Locate the cell with the specified text and output its [x, y] center coordinate. 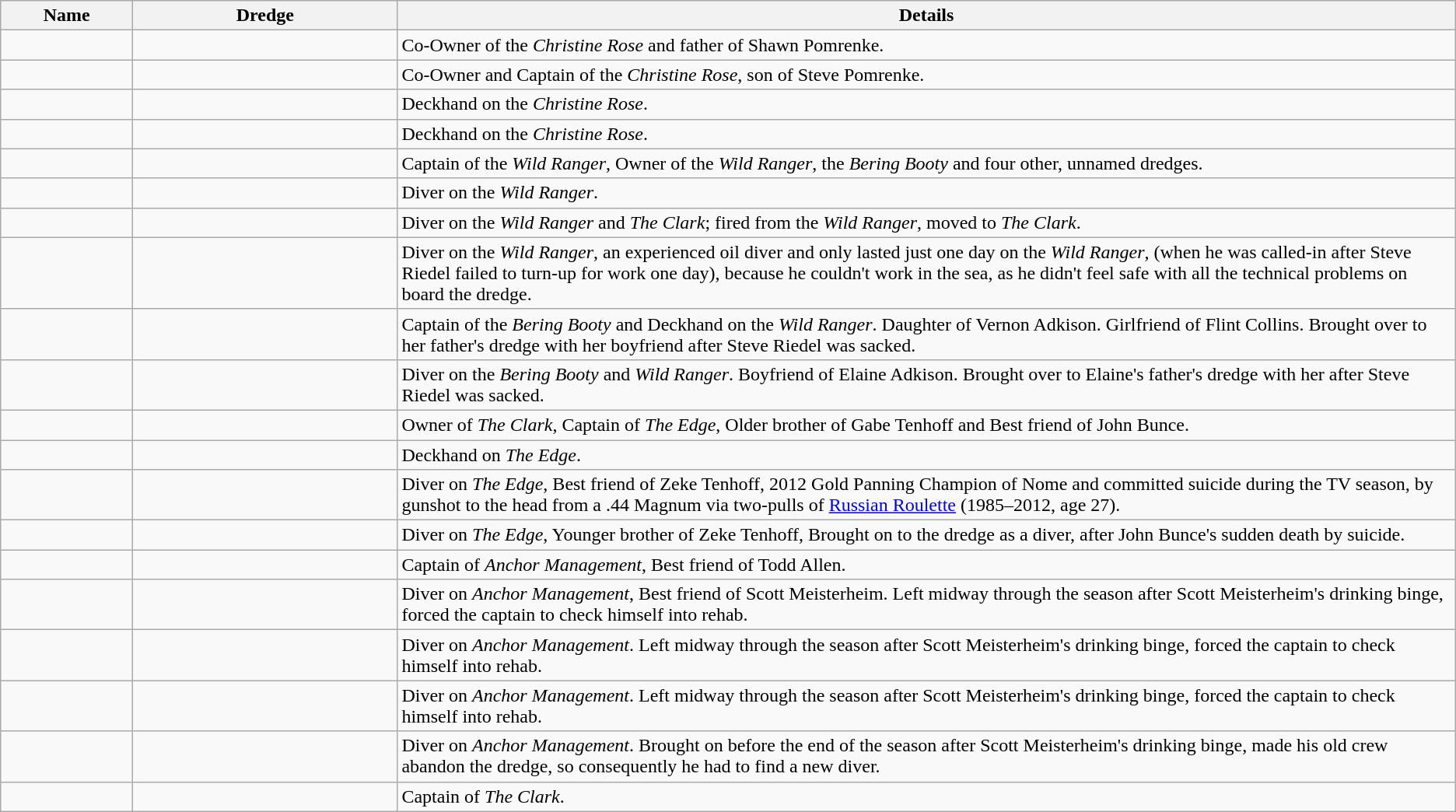
Diver on the Wild Ranger and The Clark; fired from the Wild Ranger, moved to The Clark. [926, 222]
Diver on The Edge, Younger brother of Zeke Tenhoff, Brought on to the dredge as a diver, after John Bunce's sudden death by suicide. [926, 535]
Captain of Anchor Management, Best friend of Todd Allen. [926, 565]
Owner of The Clark, Captain of The Edge, Older brother of Gabe Tenhoff and Best friend of John Bunce. [926, 425]
Co-Owner of the Christine Rose and father of Shawn Pomrenke. [926, 45]
Deckhand on The Edge. [926, 455]
Diver on the Wild Ranger. [926, 193]
Details [926, 16]
Captain of The Clark. [926, 796]
Name [67, 16]
Co-Owner and Captain of the Christine Rose, son of Steve Pomrenke. [926, 75]
Dredge [265, 16]
Captain of the Wild Ranger, Owner of the Wild Ranger, the Bering Booty and four other, unnamed dredges. [926, 163]
